Extract the (X, Y) coordinate from the center of the cell holding the provided text.  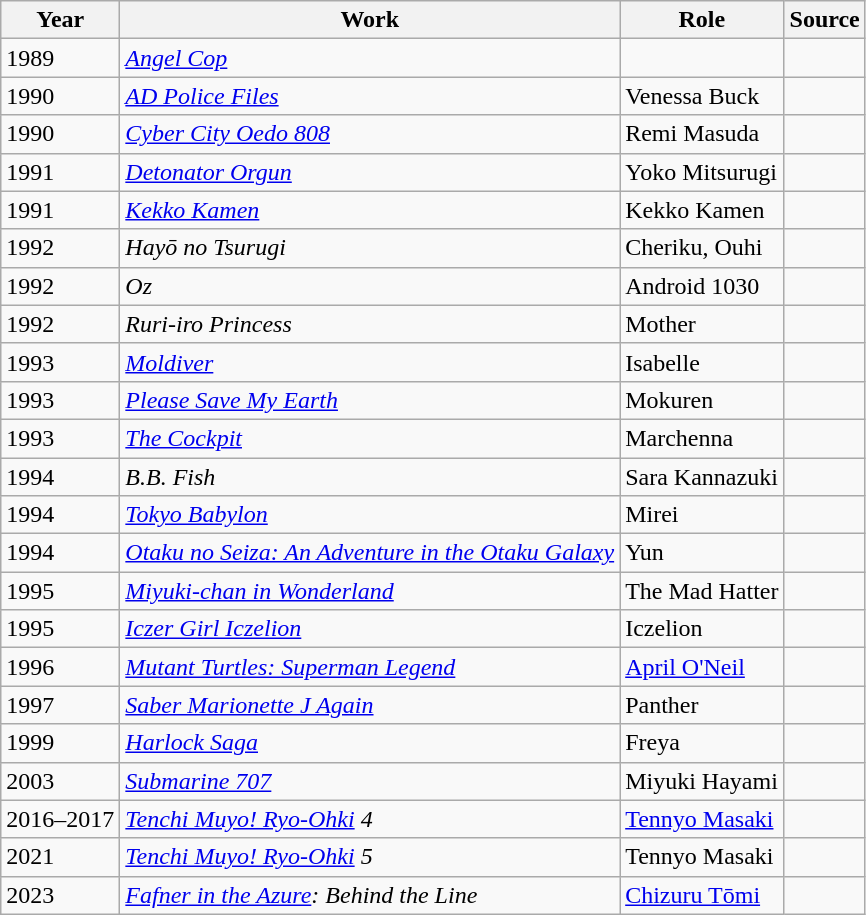
Marchenna (702, 438)
Miyuki Hayami (702, 781)
1989 (60, 58)
The Cockpit (370, 438)
2003 (60, 781)
Angel Cop (370, 58)
Freya (702, 743)
2016–2017 (60, 819)
Tenchi Muyo! Ryo-Ohki 4 (370, 819)
Ruri-iro Princess (370, 324)
Isabelle (702, 362)
Oz (370, 286)
Yun (702, 553)
Source (824, 20)
April O'Neil (702, 667)
The Mad Hatter (702, 591)
Venessa Buck (702, 96)
Mokuren (702, 400)
Iczer Girl Iczelion (370, 629)
Harlock Saga (370, 743)
Cyber City Oedo 808 (370, 134)
Tenchi Muyo! Ryo-Ohki 5 (370, 857)
Yoko Mitsurugi (702, 172)
Submarine 707 (370, 781)
B.B. Fish (370, 477)
Chizuru Tōmi (702, 895)
Mutant Turtles: Superman Legend (370, 667)
Year (60, 20)
Otaku no Seiza: An Adventure in the Otaku Galaxy (370, 553)
Mother (702, 324)
Tokyo Babylon (370, 515)
2023 (60, 895)
2021 (60, 857)
1999 (60, 743)
Iczelion (702, 629)
Android 1030 (702, 286)
Miyuki-chan in Wonderland (370, 591)
Saber Marionette J Again (370, 705)
Please Save My Earth (370, 400)
AD Police Files (370, 96)
Detonator Orgun (370, 172)
Panther (702, 705)
Role (702, 20)
Cheriku, Ouhi (702, 248)
Hayō no Tsurugi (370, 248)
Remi Masuda (702, 134)
Fafner in the Azure: Behind the Line (370, 895)
Sara Kannazuki (702, 477)
Moldiver (370, 362)
1997 (60, 705)
Work (370, 20)
Mirei (702, 515)
1996 (60, 667)
